Extract the (X, Y) coordinate from the center of the cell holding the provided text.  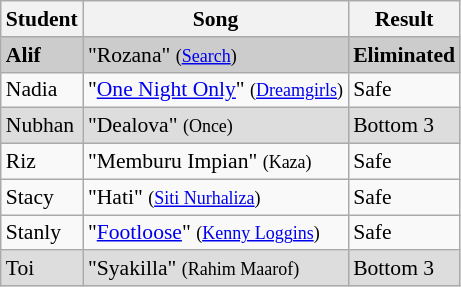
"Dealova" (Once) (216, 126)
Student (42, 19)
Eliminated (404, 55)
"Memburu Impian" (Kaza) (216, 162)
Stacy (42, 197)
"One Night Only" (Dreamgirls) (216, 90)
Stanly (42, 233)
Nubhan (42, 126)
Alif (42, 55)
"Rozana" (Search) (216, 55)
Song (216, 19)
Result (404, 19)
Riz (42, 162)
"Hati" (Siti Nurhaliza) (216, 197)
Toi (42, 269)
Nadia (42, 90)
"Syakilla" (Rahim Maarof) (216, 269)
"Footloose" (Kenny Loggins) (216, 233)
